Provide the (X, Y) coordinate of the cell's center where the given text is located.  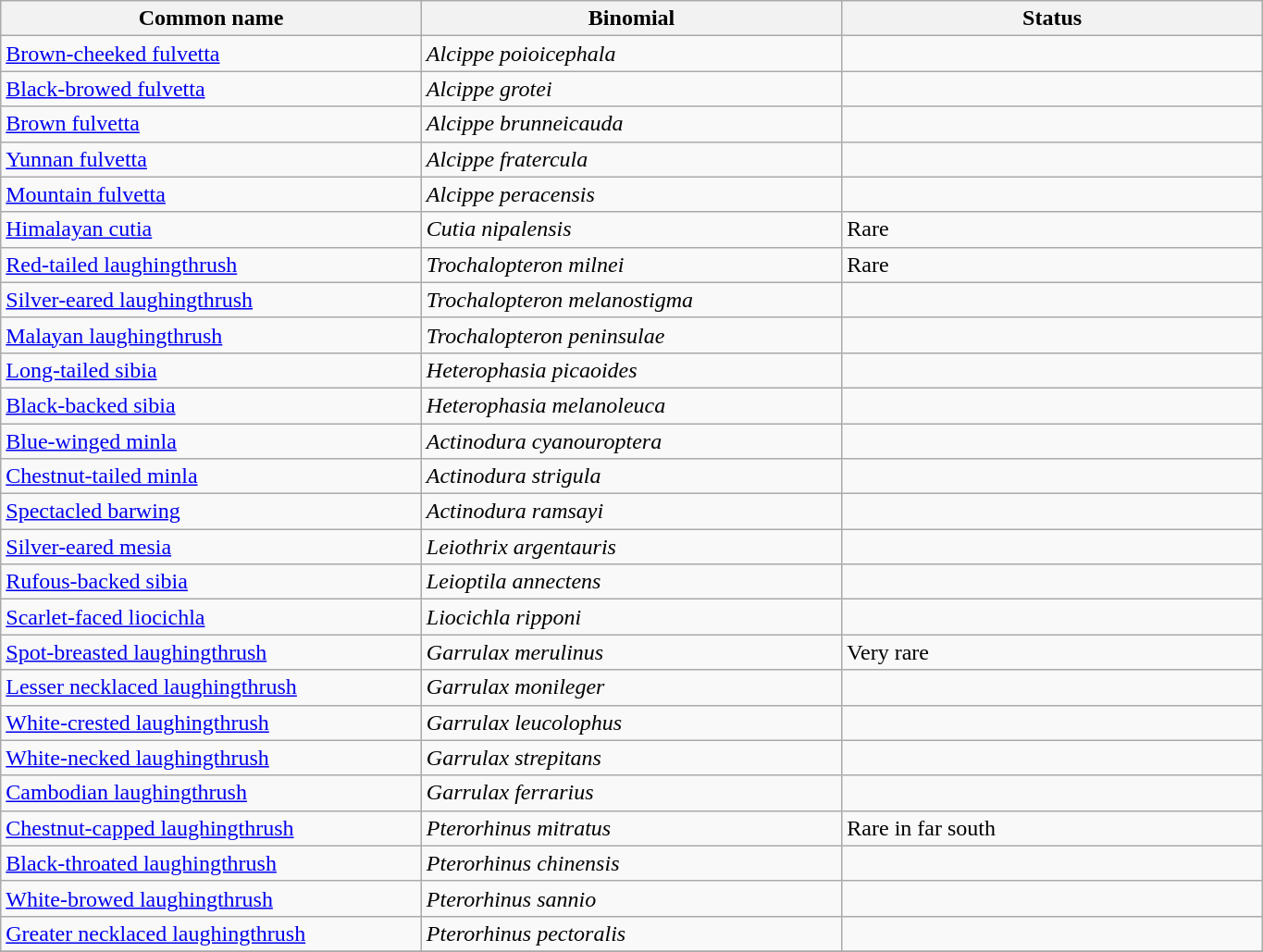
Garrulax ferrarius (631, 793)
Cambodian laughingthrush (211, 793)
Heterophasia picaoides (631, 370)
Spectacled barwing (211, 512)
Alcippe brunneicauda (631, 124)
Leioptila annectens (631, 582)
Yunnan fulvetta (211, 159)
Trochalopteron melanostigma (631, 300)
Alcippe peracensis (631, 194)
Spot-breasted laughingthrush (211, 652)
Chestnut-capped laughingthrush (211, 828)
Heterophasia melanoleuca (631, 405)
Scarlet-faced liocichla (211, 617)
Cutia nipalensis (631, 229)
Greater necklaced laughingthrush (211, 933)
Alcippe poioicephala (631, 54)
Actinodura ramsayi (631, 512)
Alcippe grotei (631, 89)
Liocichla ripponi (631, 617)
Mountain fulvetta (211, 194)
Chestnut-tailed minla (211, 476)
Pterorhinus mitratus (631, 828)
White-crested laughingthrush (211, 723)
Lesser necklaced laughingthrush (211, 687)
Common name (211, 19)
Malayan laughingthrush (211, 335)
Brown-cheeked fulvetta (211, 54)
Himalayan cutia (211, 229)
Pterorhinus pectoralis (631, 933)
Blue-winged minla (211, 441)
Brown fulvetta (211, 124)
Black-browed fulvetta (211, 89)
White-browed laughingthrush (211, 898)
Garrulax merulinus (631, 652)
Actinodura cyanouroptera (631, 441)
Silver-eared laughingthrush (211, 300)
Leiothrix argentauris (631, 547)
Trochalopteron peninsulae (631, 335)
Pterorhinus chinensis (631, 863)
Binomial (631, 19)
Garrulax monileger (631, 687)
Rare in far south (1053, 828)
Alcippe fratercula (631, 159)
Garrulax strepitans (631, 758)
Red-tailed laughingthrush (211, 265)
Black-backed sibia (211, 405)
Silver-eared mesia (211, 547)
Actinodura strigula (631, 476)
Long-tailed sibia (211, 370)
Garrulax leucolophus (631, 723)
Trochalopteron milnei (631, 265)
Very rare (1053, 652)
Status (1053, 19)
Black-throated laughingthrush (211, 863)
White-necked laughingthrush (211, 758)
Pterorhinus sannio (631, 898)
Rufous-backed sibia (211, 582)
